Provide the (x, y) coordinate of the cell's center where the given text is located.  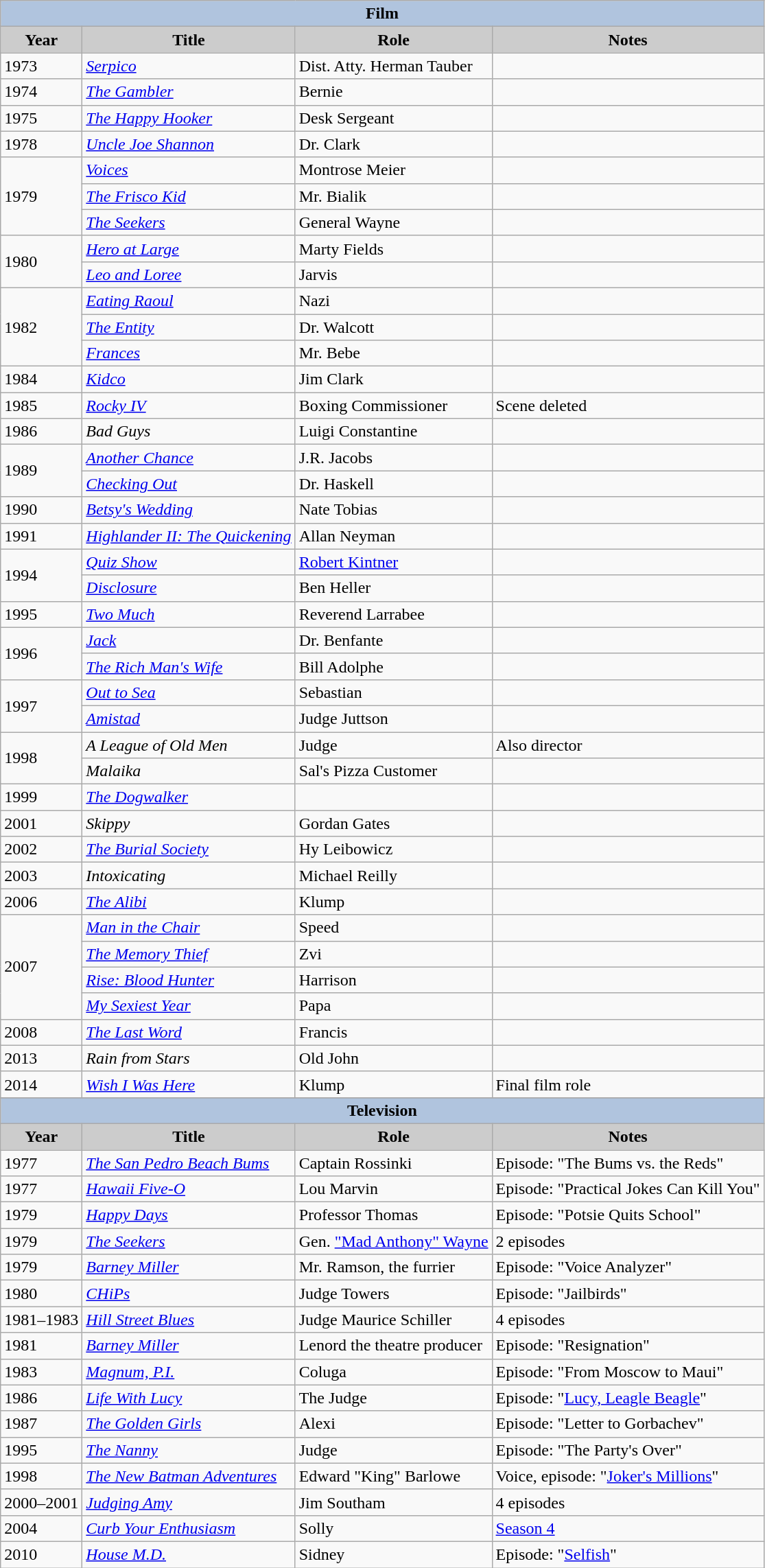
Sal's Pizza Customer (394, 771)
Checking Out (189, 484)
1997 (41, 705)
Rise: Blood Hunter (189, 980)
The Nanny (189, 1450)
The Rich Man's Wife (189, 666)
1981 (41, 1346)
Serpico (189, 66)
2003 (41, 876)
Mr. Ramson, the furrier (394, 1267)
Episode: "The Party's Over" (628, 1450)
Alexi (394, 1424)
1984 (41, 379)
1990 (41, 510)
The Happy Hooker (189, 118)
1981–1983 (41, 1320)
1975 (41, 118)
2007 (41, 967)
1982 (41, 327)
Zvi (394, 954)
2001 (41, 823)
Gordan Gates (394, 823)
Robert Kintner (394, 562)
Rain from Stars (189, 1058)
Ben Heller (394, 588)
Desk Sergeant (394, 118)
Bernie (394, 92)
Old John (394, 1058)
The San Pedro Beach Bums (189, 1163)
Hero at Large (189, 248)
Hill Street Blues (189, 1320)
Jack (189, 640)
1978 (41, 144)
Michael Reilly (394, 876)
1985 (41, 406)
Episode: "From Moscow to Maui" (628, 1372)
Gen. "Mad Anthony" Wayne (394, 1241)
Voices (189, 170)
Episode: "Practical Jokes Can Kill You" (628, 1189)
Hy Leibowicz (394, 850)
The Last Word (189, 1032)
The New Batman Adventures (189, 1476)
Betsy's Wedding (189, 510)
Skippy (189, 823)
1974 (41, 92)
Dr. Haskell (394, 484)
1987 (41, 1424)
Leo and Loree (189, 274)
Dr. Benfante (394, 640)
1994 (41, 575)
Harrison (394, 980)
Disclosure (189, 588)
Coluga (394, 1372)
Edward "King" Barlowe (394, 1476)
Captain Rossinki (394, 1163)
Happy Days (189, 1215)
Episode: "Letter to Gorbachev" (628, 1424)
Wish I Was Here (189, 1084)
1973 (41, 66)
The Memory Thief (189, 954)
1983 (41, 1372)
2000–2001 (41, 1502)
2002 (41, 850)
2014 (41, 1084)
1996 (41, 653)
Jim Southam (394, 1502)
Marty Fields (394, 248)
Dist. Atty. Herman Tauber (394, 66)
The Dogwalker (189, 797)
Bad Guys (189, 432)
Solly (394, 1528)
Papa (394, 1006)
Eating Raoul (189, 301)
Hawaii Five-O (189, 1189)
My Sexiest Year (189, 1006)
Lenord the theatre producer (394, 1346)
Voice, episode: "Joker's Millions" (628, 1476)
Television (382, 1110)
Intoxicating (189, 876)
Out to Sea (189, 692)
Nazi (394, 301)
Luigi Constantine (394, 432)
2006 (41, 902)
Episode: "Selfish" (628, 1554)
Episode: "Potsie Quits School" (628, 1215)
Film (382, 14)
Bill Adolphe (394, 666)
Mr. Bialik (394, 196)
Curb Your Enthusiasm (189, 1528)
The Frisco Kid (189, 196)
1999 (41, 797)
Episode: "Voice Analyzer" (628, 1267)
Judge Maurice Schiller (394, 1320)
The Golden Girls (189, 1424)
The Judge (394, 1398)
Sidney (394, 1554)
Man in the Chair (189, 928)
Dr. Clark (394, 144)
Two Much (189, 614)
J.R. Jacobs (394, 458)
Mr. Bebe (394, 353)
Amistad (189, 718)
Nate Tobias (394, 510)
Magnum, P.I. (189, 1372)
Speed (394, 928)
Season 4 (628, 1528)
General Wayne (394, 222)
House M.D. (189, 1554)
Frances (189, 353)
CHiPs (189, 1294)
Uncle Joe Shannon (189, 144)
Rocky IV (189, 406)
The Gambler (189, 92)
Final film role (628, 1084)
2013 (41, 1058)
Francis (394, 1032)
Boxing Commissioner (394, 406)
A League of Old Men (189, 745)
Episode: "Resignation" (628, 1346)
Episode: "Lucy, Leagle Beagle" (628, 1398)
2004 (41, 1528)
Malaika (189, 771)
Life With Lucy (189, 1398)
Reverend Larrabee (394, 614)
2010 (41, 1554)
2 episodes (628, 1241)
1991 (41, 536)
The Alibi (189, 902)
Sebastian (394, 692)
Jim Clark (394, 379)
Judge Towers (394, 1294)
Montrose Meier (394, 170)
Allan Neyman (394, 536)
Scene deleted (628, 406)
Lou Marvin (394, 1189)
Episode: "The Bums vs. the Reds" (628, 1163)
1989 (41, 471)
Quiz Show (189, 562)
Highlander II: The Quickening (189, 536)
2008 (41, 1032)
The Burial Society (189, 850)
Dr. Walcott (394, 327)
Episode: "Jailbirds" (628, 1294)
Judging Amy (189, 1502)
Professor Thomas (394, 1215)
Another Chance (189, 458)
Also director (628, 745)
Judge Juttson (394, 718)
The Entity (189, 327)
Kidco (189, 379)
Jarvis (394, 274)
